Locate the cell with the specified text and output its (X, Y) center coordinate. 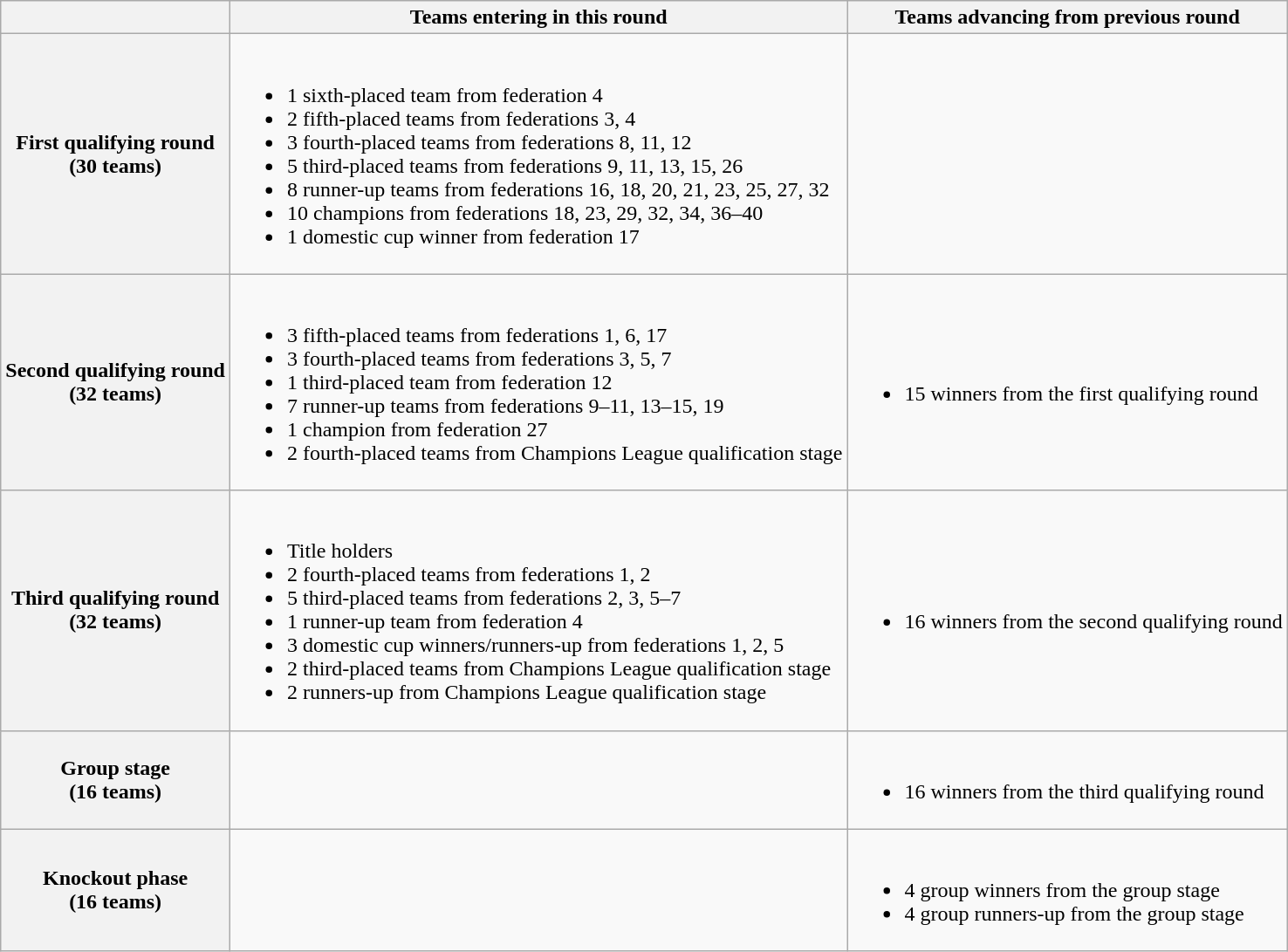
Teams advancing from previous round (1067, 17)
4 group winners from the group stage4 group runners-up from the group stage (1067, 890)
Knockout phase(16 teams) (115, 890)
Second qualifying round(32 teams) (115, 382)
First qualifying round(30 teams) (115, 154)
Teams entering in this round (538, 17)
Third qualifying round(32 teams) (115, 611)
16 winners from the second qualifying round (1067, 611)
16 winners from the third qualifying round (1067, 780)
15 winners from the first qualifying round (1067, 382)
Group stage(16 teams) (115, 780)
